Return the [x, y] coordinate for the center point of the cell that contains the specified text.  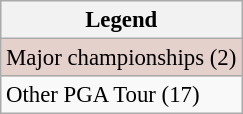
Major championships (2) [122, 58]
Other PGA Tour (17) [122, 95]
Legend [122, 20]
